Detect which cell encompasses the target text, then output its [X, Y] center coordinate. 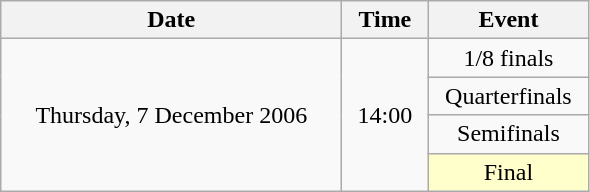
Thursday, 7 December 2006 [172, 115]
Final [508, 172]
Event [508, 20]
1/8 finals [508, 58]
Date [172, 20]
14:00 [385, 115]
Semifinals [508, 134]
Time [385, 20]
Quarterfinals [508, 96]
